Extract the [x, y] coordinate from the center of the cell holding the provided text.  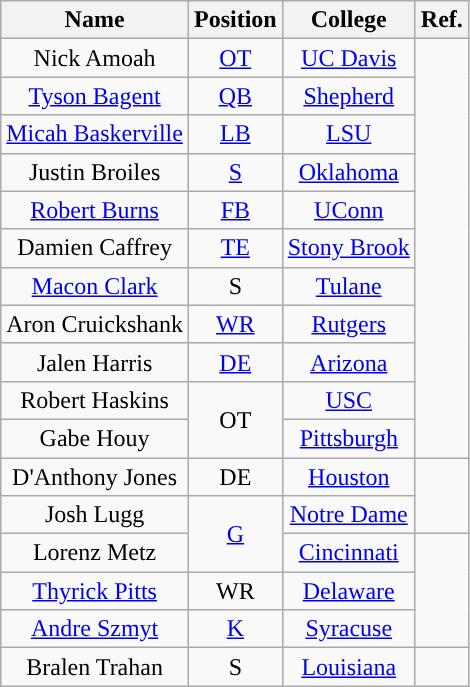
Houston [348, 477]
Macon Clark [95, 286]
Thyrick Pitts [95, 591]
Ref. [442, 20]
Lorenz Metz [95, 553]
Tyson Bagent [95, 96]
Micah Baskerville [95, 134]
Notre Dame [348, 515]
Aron Cruickshank [95, 324]
QB [235, 96]
D'Anthony Jones [95, 477]
Josh Lugg [95, 515]
College [348, 20]
FB [235, 210]
Pittsburgh [348, 438]
Tulane [348, 286]
K [235, 629]
Name [95, 20]
Louisiana [348, 667]
LSU [348, 134]
Gabe Houy [95, 438]
Bralen Trahan [95, 667]
Cincinnati [348, 553]
UConn [348, 210]
Oklahoma [348, 172]
Syracuse [348, 629]
Damien Caffrey [95, 248]
Delaware [348, 591]
Robert Burns [95, 210]
UC Davis [348, 58]
Robert Haskins [95, 400]
USC [348, 400]
LB [235, 134]
Shepherd [348, 96]
Position [235, 20]
Jalen Harris [95, 362]
Andre Szmyt [95, 629]
Justin Broiles [95, 172]
Stony Brook [348, 248]
TE [235, 248]
Arizona [348, 362]
Nick Amoah [95, 58]
G [235, 534]
Rutgers [348, 324]
